Return the [x, y] coordinate for the center point of the cell that contains the specified text.  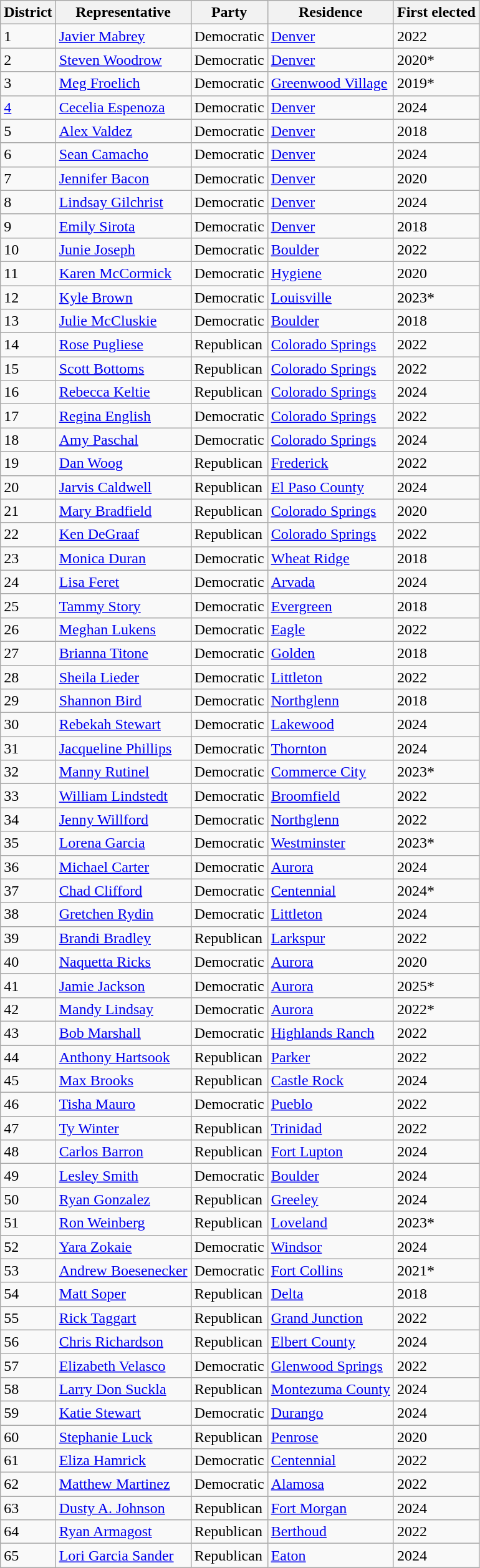
22 [28, 535]
Commerce City [330, 772]
Steven Woodrow [123, 60]
54 [28, 1294]
Durango [330, 1413]
60 [28, 1436]
42 [28, 1009]
21 [28, 511]
Highlands Ranch [330, 1033]
Brandi Bradley [123, 938]
Fort Lupton [330, 1152]
Junie Joseph [123, 249]
Wheat Ridge [330, 558]
48 [28, 1152]
Chad Clifford [123, 891]
34 [28, 820]
Lisa Feret [123, 582]
Montezuma County [330, 1389]
Carlos Barron [123, 1152]
64 [28, 1532]
39 [28, 938]
15 [28, 369]
Ryan Armagost [123, 1532]
2019* [436, 84]
2022* [436, 1009]
Matt Soper [123, 1294]
Ty Winter [123, 1128]
Emily Sirota [123, 226]
11 [28, 273]
45 [28, 1081]
18 [28, 440]
55 [28, 1318]
3 [28, 84]
Jacqueline Phillips [123, 748]
50 [28, 1199]
Thornton [330, 748]
Amy Paschal [123, 440]
53 [28, 1270]
Castle Rock [330, 1081]
Meg Froelich [123, 84]
Greenwood Village [330, 84]
Eliza Hamrick [123, 1461]
Ron Weinberg [123, 1223]
58 [28, 1389]
6 [28, 155]
Alex Valdez [123, 131]
38 [28, 914]
Sean Camacho [123, 155]
Lorena Garcia [123, 843]
Elbert County [330, 1342]
51 [28, 1223]
Frederick [330, 463]
Dusty A. Johnson [123, 1508]
Party [229, 12]
44 [28, 1057]
Eagle [330, 629]
14 [28, 345]
52 [28, 1247]
Javier Mabrey [123, 36]
Mandy Lindsay [123, 1009]
Bob Marshall [123, 1033]
13 [28, 321]
Karen McCormick [123, 273]
29 [28, 701]
26 [28, 629]
Yara Zokaie [123, 1247]
First elected [436, 12]
Ken DeGraaf [123, 535]
Loveland [330, 1223]
Parker [330, 1057]
24 [28, 582]
65 [28, 1556]
33 [28, 796]
District [28, 12]
Stephanie Luck [123, 1436]
Gretchen Rydin [123, 914]
Louisville [330, 298]
Rick Taggart [123, 1318]
32 [28, 772]
Lesley Smith [123, 1176]
Shannon Bird [123, 701]
Larkspur [330, 938]
Larry Don Suckla [123, 1389]
Lakewood [330, 725]
37 [28, 891]
Katie Stewart [123, 1413]
Kyle Brown [123, 298]
Representative [123, 12]
Cecelia Espenoza [123, 107]
Monica Duran [123, 558]
Anthony Hartsook [123, 1057]
2 [28, 60]
17 [28, 416]
Sheila Lieder [123, 677]
Andrew Boesenecker [123, 1270]
Jenny Willford [123, 820]
Rebecca Keltie [123, 392]
Regina English [123, 416]
46 [28, 1105]
63 [28, 1508]
Jamie Jackson [123, 985]
Ryan Gonzalez [123, 1199]
Lori Garcia Sander [123, 1556]
Alamosa [330, 1484]
Residence [330, 12]
9 [28, 226]
Pueblo [330, 1105]
Arvada [330, 582]
41 [28, 985]
Dan Woog [123, 463]
10 [28, 249]
2021* [436, 1270]
12 [28, 298]
59 [28, 1413]
4 [28, 107]
30 [28, 725]
56 [28, 1342]
Mary Bradfield [123, 511]
23 [28, 558]
19 [28, 463]
35 [28, 843]
Max Brooks [123, 1081]
2020* [436, 60]
Glenwood Springs [330, 1365]
25 [28, 606]
Brianna Titone [123, 653]
Delta [330, 1294]
16 [28, 392]
49 [28, 1176]
Naquetta Ricks [123, 962]
31 [28, 748]
47 [28, 1128]
Eaton [330, 1556]
Michael Carter [123, 867]
Elizabeth Velasco [123, 1365]
Jennifer Bacon [123, 178]
Evergreen [330, 606]
Broomfield [330, 796]
Rebekah Stewart [123, 725]
Julie McCluskie [123, 321]
Chris Richardson [123, 1342]
Windsor [330, 1247]
1 [28, 36]
Scott Bottoms [123, 369]
27 [28, 653]
Manny Rutinel [123, 772]
Rose Pugliese [123, 345]
2025* [436, 985]
62 [28, 1484]
Tammy Story [123, 606]
Lindsay Gilchrist [123, 202]
Jarvis Caldwell [123, 487]
57 [28, 1365]
Fort Morgan [330, 1508]
Penrose [330, 1436]
Golden [330, 653]
El Paso County [330, 487]
Greeley [330, 1199]
2024* [436, 891]
40 [28, 962]
Grand Junction [330, 1318]
Matthew Martinez [123, 1484]
8 [28, 202]
Meghan Lukens [123, 629]
20 [28, 487]
Berthoud [330, 1532]
William Lindstedt [123, 796]
Tisha Mauro [123, 1105]
28 [28, 677]
5 [28, 131]
43 [28, 1033]
36 [28, 867]
Trinidad [330, 1128]
Westminster [330, 843]
Hygiene [330, 273]
61 [28, 1461]
7 [28, 178]
Fort Collins [330, 1270]
